Locate the cell with the specified text and output its (X, Y) center coordinate. 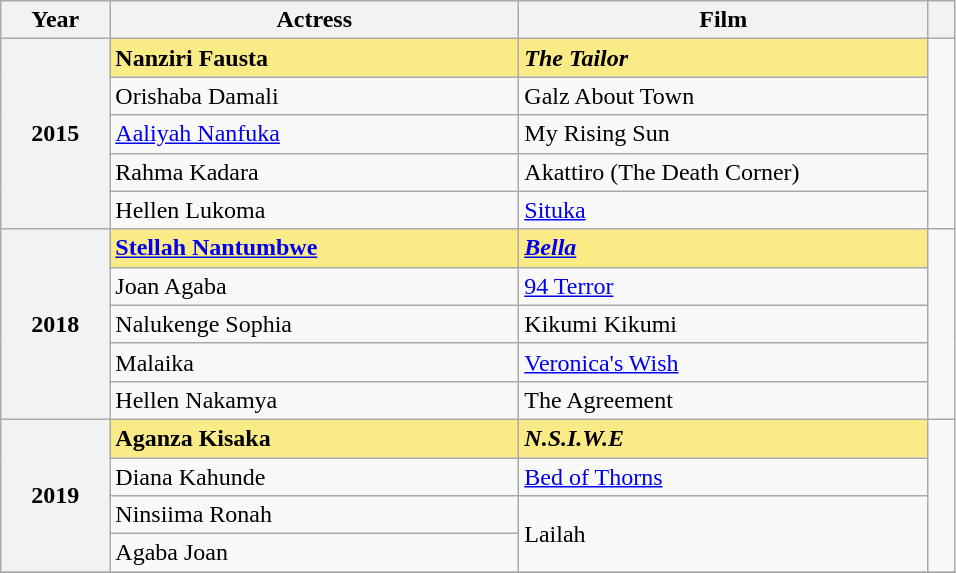
Stellah Nantumbwe (314, 248)
Nanziri Fausta (314, 58)
94 Terror (724, 286)
Galz About Town (724, 96)
Actress (314, 20)
Aaliyah Nanfuka (314, 134)
2015 (56, 134)
Year (56, 20)
Hellen Lukoma (314, 210)
The Agreement (724, 400)
Orishaba Damali (314, 96)
My Rising Sun (724, 134)
Film (724, 20)
Ninsiima Ronah (314, 515)
Kikumi Kikumi (724, 324)
Rahma Kadara (314, 172)
Veronica's Wish (724, 362)
Bella (724, 248)
Agaba Joan (314, 553)
Lailah (724, 534)
Diana Kahunde (314, 477)
Akattiro (The Death Corner) (724, 172)
The Tailor (724, 58)
Hellen Nakamya (314, 400)
2018 (56, 324)
Malaika (314, 362)
Bed of Thorns (724, 477)
Joan Agaba (314, 286)
Nalukenge Sophia (314, 324)
N.S.I.W.E (724, 438)
2019 (56, 495)
Situka (724, 210)
Aganza Kisaka (314, 438)
